Determine the [X, Y] coordinate at the center of the cell enclosing the given text.  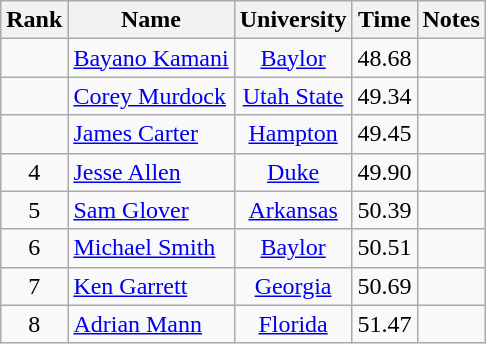
7 [34, 286]
50.39 [384, 210]
Hampton [293, 134]
Michael Smith [151, 248]
Corey Murdock [151, 96]
48.68 [384, 58]
Name [151, 20]
6 [34, 248]
49.34 [384, 96]
Ken Garrett [151, 286]
Jesse Allen [151, 172]
Time [384, 20]
Duke [293, 172]
49.90 [384, 172]
Adrian Mann [151, 324]
Rank [34, 20]
51.47 [384, 324]
50.69 [384, 286]
University [293, 20]
Bayano Kamani [151, 58]
Georgia [293, 286]
8 [34, 324]
Utah State [293, 96]
Florida [293, 324]
5 [34, 210]
50.51 [384, 248]
Arkansas [293, 210]
4 [34, 172]
49.45 [384, 134]
James Carter [151, 134]
Notes [451, 20]
Sam Glover [151, 210]
